For the text-containing cell, return its midpoint in (X, Y) coordinate format. 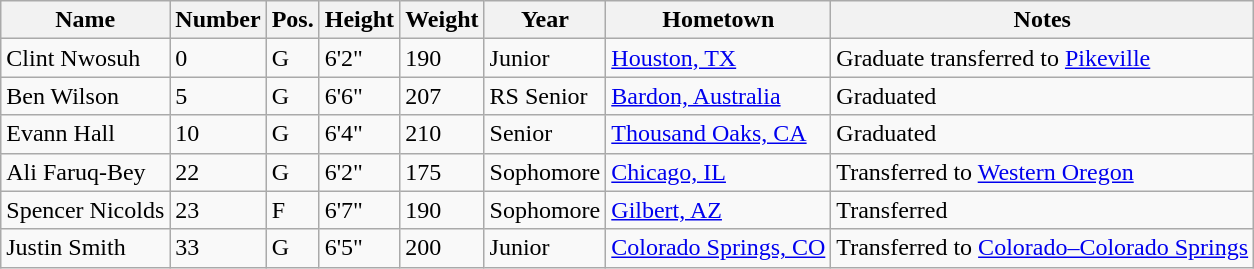
Weight (442, 20)
210 (442, 134)
Transferred to Colorado–Colorado Springs (1042, 248)
Transferred (1042, 210)
Notes (1042, 20)
Bardon, Australia (718, 96)
Thousand Oaks, CA (718, 134)
6'5" (359, 248)
Pos. (292, 20)
Year (545, 20)
Chicago, IL (718, 172)
Senior (545, 134)
23 (218, 210)
Gilbert, AZ (718, 210)
5 (218, 96)
207 (442, 96)
33 (218, 248)
F (292, 210)
Houston, TX (718, 58)
Graduate transferred to Pikeville (1042, 58)
Transferred to Western Oregon (1042, 172)
6'4" (359, 134)
Height (359, 20)
Evann Hall (86, 134)
Hometown (718, 20)
Ali Faruq-Bey (86, 172)
RS Senior (545, 96)
Spencer Nicolds (86, 210)
Justin Smith (86, 248)
175 (442, 172)
10 (218, 134)
6'7" (359, 210)
Name (86, 20)
0 (218, 58)
200 (442, 248)
6'6" (359, 96)
22 (218, 172)
Ben Wilson (86, 96)
Number (218, 20)
Colorado Springs, CO (718, 248)
Clint Nwosuh (86, 58)
